Search for the cell housing the specified text and yield its [x, y] center coordinate. 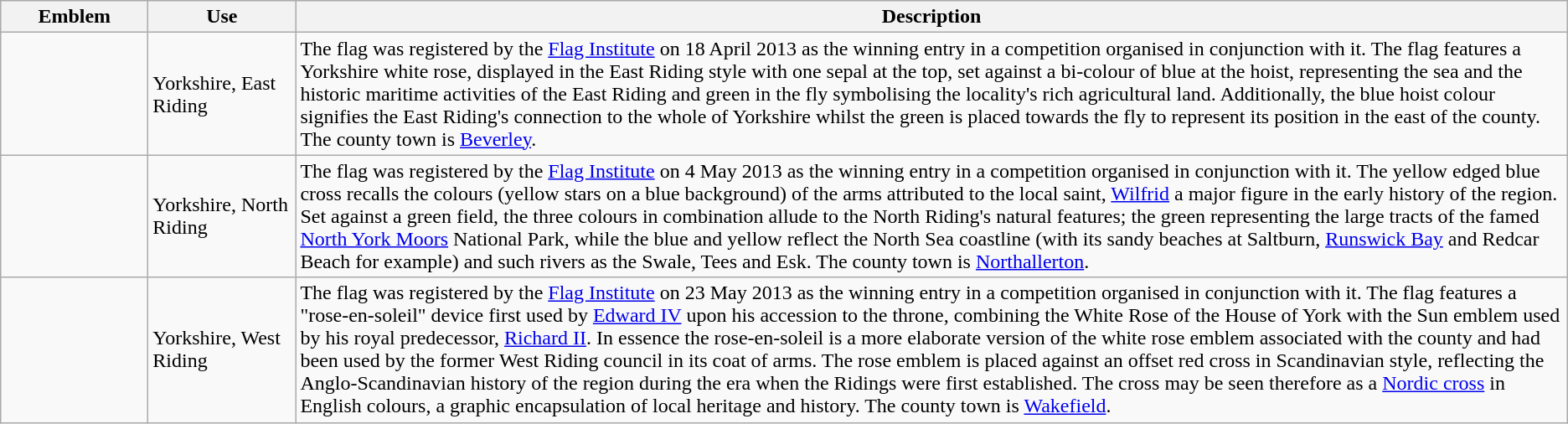
Emblem [75, 17]
Yorkshire, East Riding [222, 94]
Description [931, 17]
Yorkshire, West Riding [222, 350]
Yorkshire, North Riding [222, 216]
Use [222, 17]
